For the text-containing cell, return its midpoint in (X, Y) coordinate format. 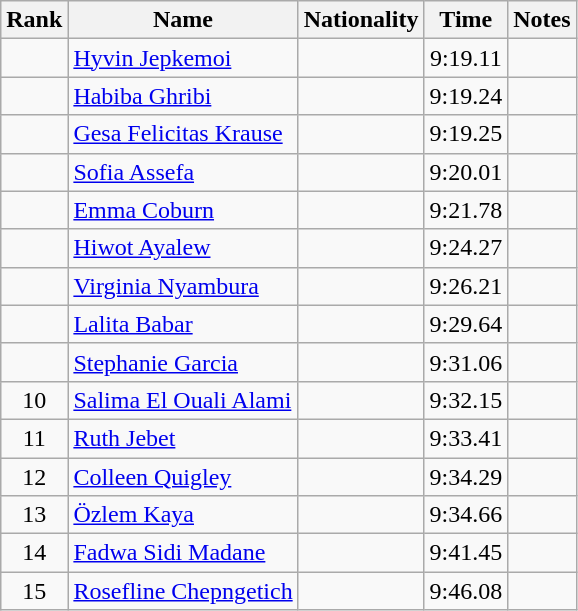
Salima El Ouali Alami (183, 400)
Sofia Assefa (183, 172)
Name (183, 20)
Rosefline Chepngetich (183, 591)
9:32.15 (466, 400)
9:26.21 (466, 286)
9:29.64 (466, 324)
11 (34, 438)
Virginia Nyambura (183, 286)
9:33.41 (466, 438)
12 (34, 477)
10 (34, 400)
Özlem Kaya (183, 515)
13 (34, 515)
Notes (542, 20)
Ruth Jebet (183, 438)
9:41.45 (466, 553)
9:34.66 (466, 515)
14 (34, 553)
9:46.08 (466, 591)
Lalita Babar (183, 324)
9:24.27 (466, 248)
9:21.78 (466, 210)
9:31.06 (466, 362)
Colleen Quigley (183, 477)
9:19.11 (466, 58)
9:20.01 (466, 172)
Emma Coburn (183, 210)
Nationality (361, 20)
15 (34, 591)
9:19.25 (466, 134)
Rank (34, 20)
Habiba Ghribi (183, 96)
Time (466, 20)
Fadwa Sidi Madane (183, 553)
Stephanie Garcia (183, 362)
Hyvin Jepkemoi (183, 58)
9:34.29 (466, 477)
9:19.24 (466, 96)
Hiwot Ayalew (183, 248)
Gesa Felicitas Krause (183, 134)
